From the cell containing the given text, extract its center point as [X, Y] coordinate. 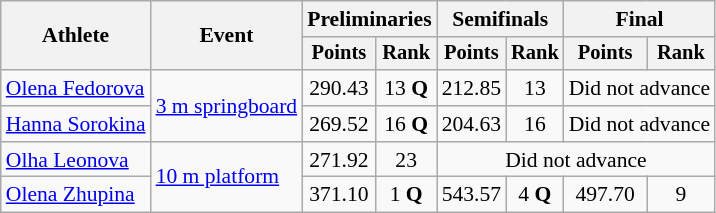
Preliminaries [369, 19]
543.57 [472, 195]
Olha Leonova [76, 160]
212.85 [472, 88]
23 [406, 160]
13 [535, 88]
Hanna Sorokina [76, 124]
269.52 [339, 124]
13 Q [406, 88]
Event [227, 36]
Olena Fedorova [76, 88]
290.43 [339, 88]
3 m springboard [227, 106]
16 [535, 124]
371.10 [339, 195]
Athlete [76, 36]
204.63 [472, 124]
Olena Zhupina [76, 195]
10 m platform [227, 178]
1 Q [406, 195]
16 Q [406, 124]
497.70 [606, 195]
271.92 [339, 160]
Semifinals [500, 19]
4 Q [535, 195]
Final [640, 19]
9 [682, 195]
